Capture the cell that displays the provided text and extract its (x, y) central coordinate. 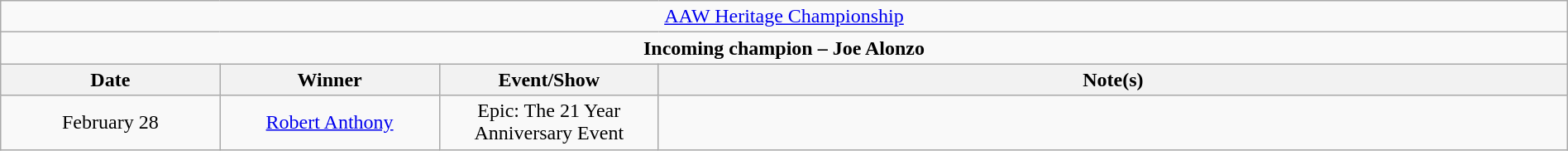
Robert Anthony (329, 123)
Date (111, 80)
February 28 (111, 123)
Winner (329, 80)
Note(s) (1113, 80)
Epic: The 21 Year Anniversary Event (549, 123)
AAW Heritage Championship (784, 17)
Event/Show (549, 80)
Incoming champion – Joe Alonzo (784, 48)
